From the cell containing the given text, extract its center point as (x, y) coordinate. 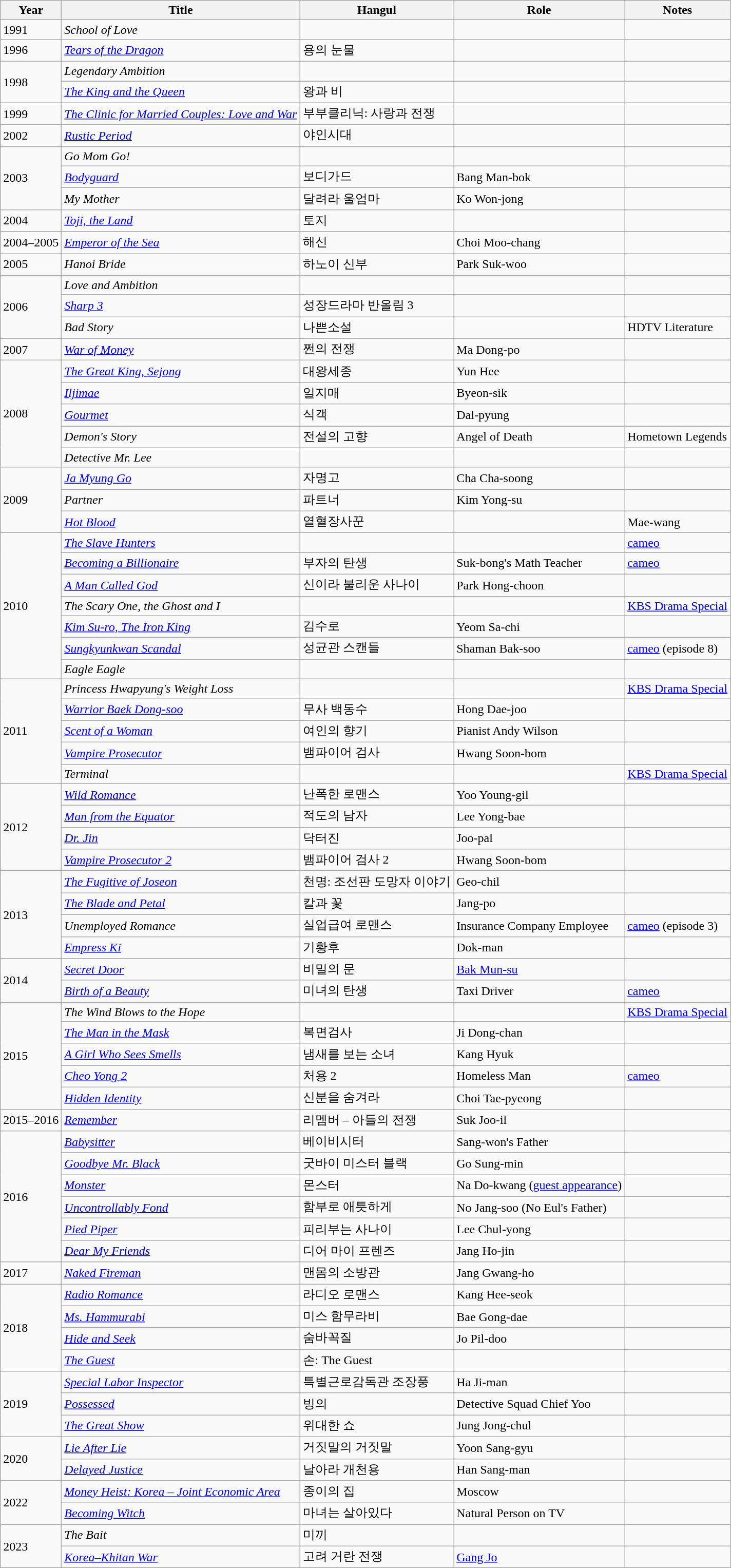
Lee Chul-yong (539, 1229)
Goodbye Mr. Black (181, 1163)
Vampire Prosecutor 2 (181, 861)
Monster (181, 1186)
Hangul (377, 10)
Lie After Lie (181, 1448)
Kim Su-ro, The Iron King (181, 626)
미녀의 탄생 (377, 991)
Sungkyunkwan Scandal (181, 649)
비밀의 문 (377, 969)
Pianist Andy Wilson (539, 731)
위대한 쇼 (377, 1426)
무사 백동수 (377, 710)
Ma Dong-po (539, 349)
성장드라마 반올림 3 (377, 306)
Delayed Justice (181, 1469)
처용 2 (377, 1076)
Ja Myung Go (181, 479)
왕과 비 (377, 92)
Tears of the Dragon (181, 50)
Yoon Sang-gyu (539, 1448)
신분을 숨겨라 (377, 1098)
The Clinic for Married Couples: Love and War (181, 114)
마녀는 살아있다 (377, 1514)
Han Sang-man (539, 1469)
Special Labor Inspector (181, 1382)
자명고 (377, 479)
냄새를 보는 소녀 (377, 1055)
Bad Story (181, 328)
2015–2016 (31, 1120)
Go Mom Go! (181, 156)
A Girl Who Sees Smells (181, 1055)
날아라 개천용 (377, 1469)
Taxi Driver (539, 991)
Love and Ambition (181, 285)
2003 (31, 178)
No Jang-soo (No Eul's Father) (539, 1208)
Empress Ki (181, 948)
쩐의 전쟁 (377, 349)
1996 (31, 50)
Sharp 3 (181, 306)
빙의 (377, 1404)
여인의 향기 (377, 731)
The Slave Hunters (181, 543)
2005 (31, 265)
Ji Dong-chan (539, 1033)
Role (539, 10)
2023 (31, 1546)
2009 (31, 500)
Terminal (181, 774)
Becoming Witch (181, 1514)
복면검사 (377, 1033)
Emperor of the Sea (181, 242)
Notes (678, 10)
Jang Ho-jin (539, 1251)
1998 (31, 82)
천명: 조선판 도망자 이야기 (377, 882)
Joo-pal (539, 838)
Rustic Period (181, 136)
2019 (31, 1404)
The Blade and Petal (181, 904)
토지 (377, 221)
신이라 불리운 사나이 (377, 585)
HDTV Literature (678, 328)
Man from the Equator (181, 816)
손: The Guest (377, 1361)
굿바이 미스터 블랙 (377, 1163)
Ko Won-jong (539, 199)
The Fugitive of Joseon (181, 882)
Mae-wang (678, 522)
2006 (31, 307)
2014 (31, 981)
Suk Joo-il (539, 1120)
Remember (181, 1120)
리멤버 – 아들의 전쟁 (377, 1120)
The Guest (181, 1361)
2017 (31, 1273)
Jang-po (539, 904)
Eagle Eagle (181, 669)
Bak Mun-su (539, 969)
Dok-man (539, 948)
1991 (31, 30)
대왕세종 (377, 372)
2004 (31, 221)
부자의 탄생 (377, 564)
Cha Cha-soong (539, 479)
Kang Hyuk (539, 1055)
Bang Man-bok (539, 177)
Possessed (181, 1404)
Princess Hwapyung's Weight Loss (181, 689)
cameo (episode 8) (678, 649)
Sang-won's Father (539, 1142)
뱀파이어 검사 2 (377, 861)
Yun Hee (539, 372)
디어 마이 프렌즈 (377, 1251)
Secret Door (181, 969)
Bodyguard (181, 177)
Wild Romance (181, 795)
Yoo Young-gil (539, 795)
2008 (31, 414)
Choi Moo-chang (539, 242)
Gang Jo (539, 1557)
Ms. Hammurabi (181, 1316)
2015 (31, 1056)
Homeless Man (539, 1076)
Year (31, 10)
The Man in the Mask (181, 1033)
Ha Ji-man (539, 1382)
미끼 (377, 1535)
피리부는 사나이 (377, 1229)
Detective Mr. Lee (181, 457)
성균관 스캔들 (377, 649)
Jang Gwang-ho (539, 1273)
A Man Called God (181, 585)
War of Money (181, 349)
Title (181, 10)
숨바꼭질 (377, 1339)
종이의 집 (377, 1492)
cameo (episode 3) (678, 925)
The Bait (181, 1535)
특별근로감독관 조장풍 (377, 1382)
School of Love (181, 30)
2013 (31, 914)
식객 (377, 415)
야인시대 (377, 136)
하노이 신부 (377, 265)
Shaman Bak-soo (539, 649)
Hidden Identity (181, 1098)
몬스터 (377, 1186)
Toji, the Land (181, 221)
기황후 (377, 948)
Hanoi Bride (181, 265)
2004–2005 (31, 242)
열혈장사꾼 (377, 522)
닥터진 (377, 838)
Bae Gong-dae (539, 1316)
2002 (31, 136)
Naked Fireman (181, 1273)
Hong Dae-joo (539, 710)
2010 (31, 606)
Iljimae (181, 393)
Warrior Baek Dong-soo (181, 710)
미스 함무라비 (377, 1316)
2012 (31, 827)
전설의 고향 (377, 437)
보디가드 (377, 177)
Becoming a Billionaire (181, 564)
Kim Yong-su (539, 500)
맨몸의 소방관 (377, 1273)
Park Suk-woo (539, 265)
Yeom Sa-chi (539, 626)
라디오 로맨스 (377, 1295)
부부클리닉: 사랑과 전쟁 (377, 114)
The Scary One, the Ghost and I (181, 606)
Detective Squad Chief Yoo (539, 1404)
Angel of Death (539, 437)
Jo Pil-doo (539, 1339)
2011 (31, 731)
Vampire Prosecutor (181, 753)
나쁜소설 (377, 328)
Suk-bong's Math Teacher (539, 564)
Moscow (539, 1492)
Cheo Yong 2 (181, 1076)
The Great King, Sejong (181, 372)
Unemployed Romance (181, 925)
용의 눈물 (377, 50)
베이비시터 (377, 1142)
Scent of a Woman (181, 731)
적도의 남자 (377, 816)
Hot Blood (181, 522)
Park Hong-choon (539, 585)
Uncontrollably Fond (181, 1208)
The King and the Queen (181, 92)
일지매 (377, 393)
Babysitter (181, 1142)
Radio Romance (181, 1295)
The Great Show (181, 1426)
Demon's Story (181, 437)
Money Heist: Korea – Joint Economic Area (181, 1492)
Na Do-kwang (guest appearance) (539, 1186)
Natural Person on TV (539, 1514)
Hometown Legends (678, 437)
Dr. Jin (181, 838)
파트너 (377, 500)
함부로 애틋하게 (377, 1208)
Dal-pyung (539, 415)
Byeon-sik (539, 393)
The Wind Blows to the Hope (181, 1012)
2007 (31, 349)
2016 (31, 1196)
뱀파이어 검사 (377, 753)
Choi Tae-pyeong (539, 1098)
실업급여 로맨스 (377, 925)
2020 (31, 1458)
난폭한 로맨스 (377, 795)
Lee Yong-bae (539, 816)
Pied Piper (181, 1229)
Insurance Company Employee (539, 925)
2018 (31, 1327)
달려라 울엄마 (377, 199)
Geo-chil (539, 882)
Kang Hee-seok (539, 1295)
Gourmet (181, 415)
Hide and Seek (181, 1339)
칼과 꽃 (377, 904)
2022 (31, 1502)
1999 (31, 114)
Dear My Friends (181, 1251)
거짓말의 거짓말 (377, 1448)
My Mother (181, 199)
Go Sung-min (539, 1163)
Partner (181, 500)
Birth of a Beauty (181, 991)
김수로 (377, 626)
해신 (377, 242)
고려 거란 전쟁 (377, 1557)
Legendary Ambition (181, 71)
Korea–Khitan War (181, 1557)
Jung Jong-chul (539, 1426)
